From the cell containing the given text, extract its center point as [x, y] coordinate. 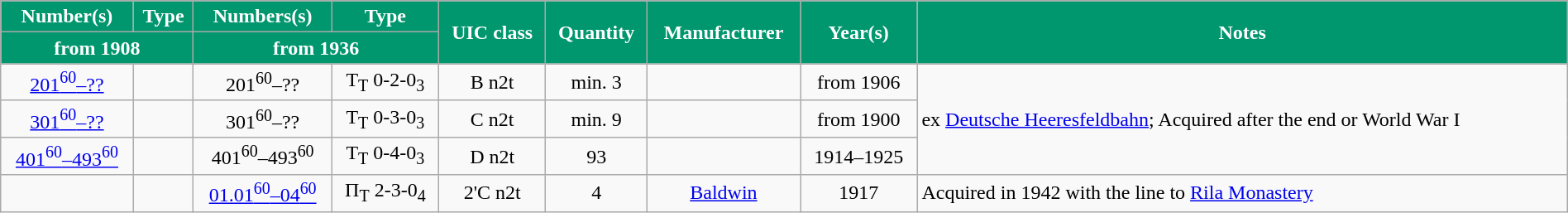
2'C n2t [492, 194]
Quantity [596, 32]
ТТ 0-3-03 [385, 119]
from 1936 [316, 48]
Acquired in 1942 with the line to Rila Monastery [1242, 194]
1914–1925 [858, 156]
ex Deutsche Heeresfeldbahn; Acquired after the end or World War I [1242, 119]
B n2t [492, 83]
min. 9 [596, 119]
min. 3 [596, 83]
D n2t [492, 156]
Number(s) [67, 17]
Notes [1242, 32]
from 1908 [98, 48]
from 1900 [858, 119]
Baldwin [723, 194]
01.0160–0460 [263, 194]
ПТ 2-3-04 [385, 194]
93 [596, 156]
ТТ 0-4-03 [385, 156]
Manufacturer [723, 32]
from 1906 [858, 83]
UIC class [492, 32]
C n2t [492, 119]
Year(s) [858, 32]
1917 [858, 194]
4 [596, 194]
ТТ 0-2-03 [385, 83]
Numbers(s) [263, 17]
